From the cell containing the given text, extract its center point as [X, Y] coordinate. 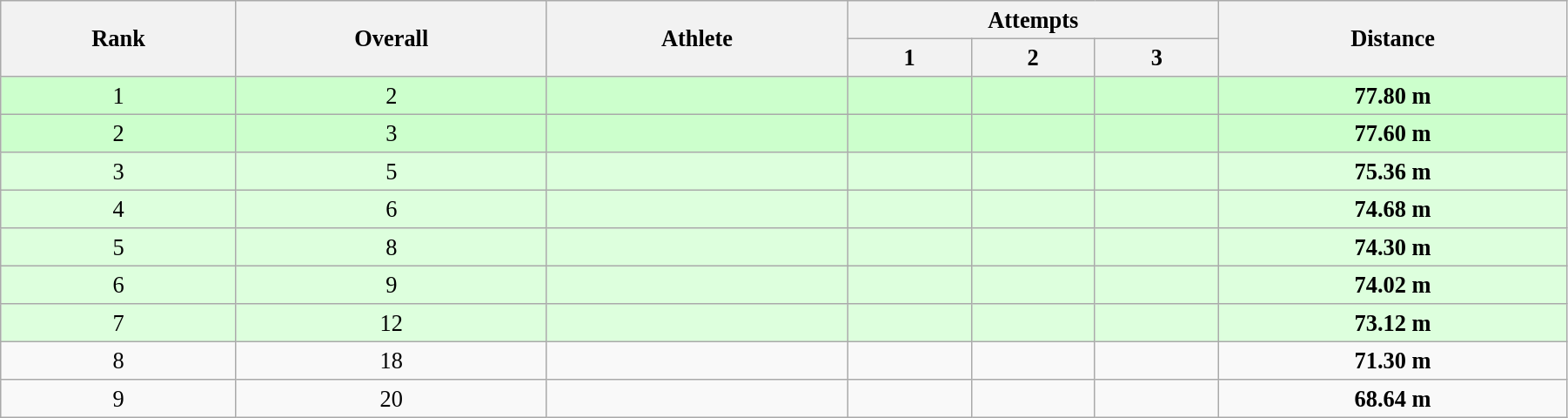
77.80 m [1393, 95]
73.12 m [1393, 323]
68.64 m [1393, 399]
71.30 m [1393, 361]
74.30 m [1393, 247]
Distance [1393, 38]
Attempts [1034, 19]
7 [118, 323]
18 [392, 361]
4 [118, 209]
77.60 m [1393, 133]
12 [392, 323]
Rank [118, 38]
20 [392, 399]
75.36 m [1393, 172]
74.02 m [1393, 285]
Athlete [697, 38]
Overall [392, 38]
74.68 m [1393, 209]
